Search for the cell housing the specified text and yield its (x, y) center coordinate. 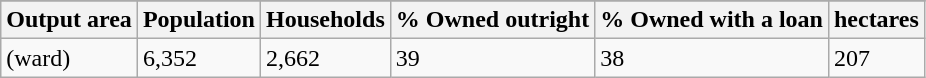
(ward) (70, 58)
Output area (70, 20)
Population (198, 20)
2,662 (325, 58)
% Owned outright (492, 20)
207 (876, 58)
% Owned with a loan (712, 20)
39 (492, 58)
6,352 (198, 58)
hectares (876, 20)
Households (325, 20)
38 (712, 58)
